Scan for the cell matching the given text and deliver its (X, Y) coordinate at center. 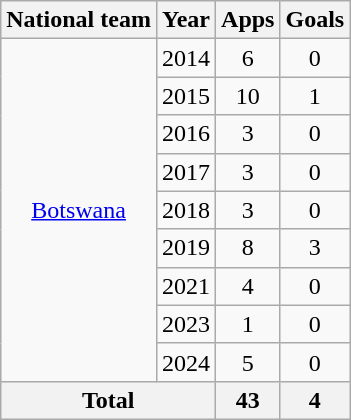
8 (248, 248)
National team (79, 20)
2015 (186, 96)
2016 (186, 134)
2024 (186, 362)
2018 (186, 210)
Botswana (79, 210)
2017 (186, 172)
43 (248, 400)
Apps (248, 20)
Year (186, 20)
5 (248, 362)
10 (248, 96)
6 (248, 58)
Total (108, 400)
2023 (186, 324)
2014 (186, 58)
Goals (315, 20)
2021 (186, 286)
2019 (186, 248)
